For the text-containing cell, return its midpoint in [x, y] coordinate format. 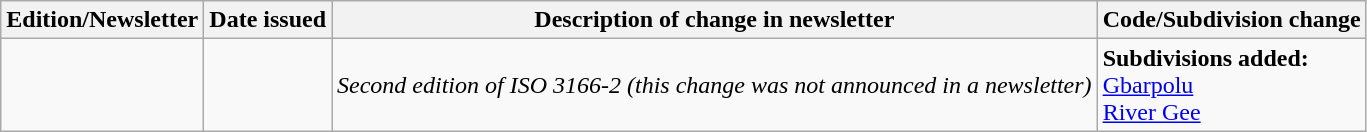
Second edition of ISO 3166-2 (this change was not announced in a newsletter) [715, 85]
Code/Subdivision change [1232, 20]
Description of change in newsletter [715, 20]
Date issued [268, 20]
Subdivisions added: Gbarpolu River Gee [1232, 85]
Edition/Newsletter [102, 20]
